Capture the cell that displays the provided text and extract its [x, y] central coordinate. 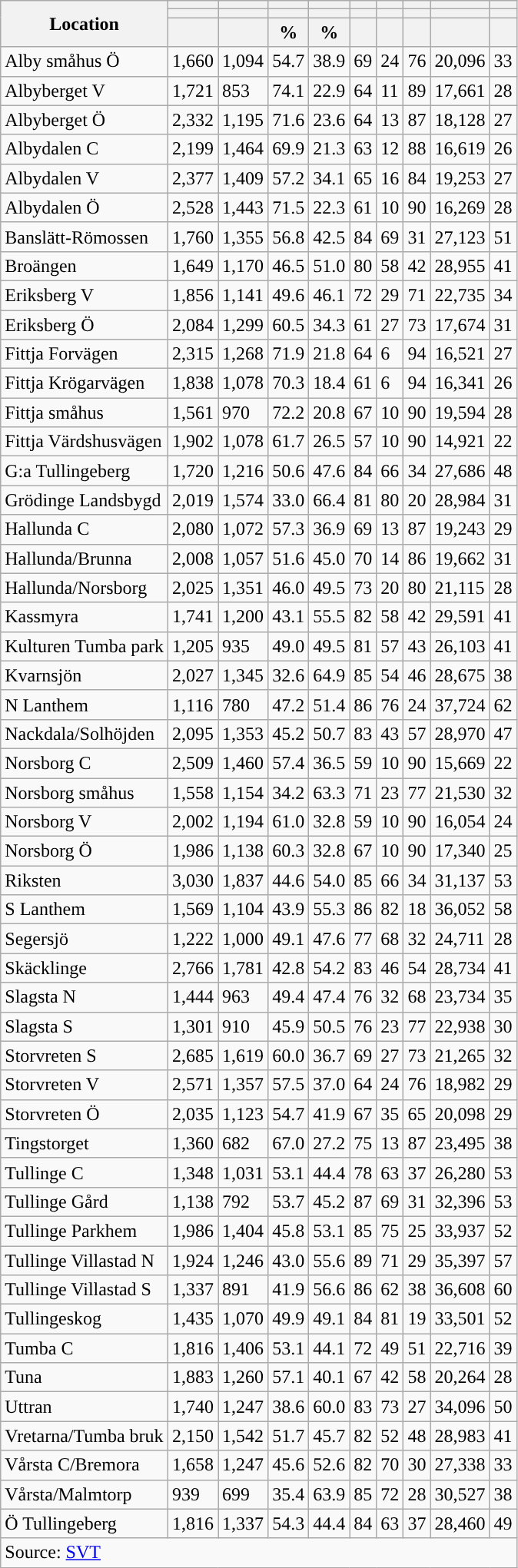
35,397 [460, 1261]
71.6 [289, 120]
19,243 [460, 529]
37,724 [460, 704]
1,409 [243, 178]
1,542 [243, 1436]
Tingstorget [85, 1143]
57.2 [289, 178]
46.0 [289, 588]
44.1 [329, 1348]
36,052 [460, 910]
1,558 [192, 792]
45.8 [289, 1231]
1,404 [243, 1231]
61.0 [289, 822]
74.1 [289, 91]
36.7 [329, 1056]
16,341 [460, 383]
1,351 [243, 588]
Fittja Värdshusvägen [85, 442]
2,002 [192, 822]
1,345 [243, 675]
1,094 [243, 61]
56.6 [329, 1290]
2,571 [192, 1085]
27.2 [329, 1143]
1,355 [243, 237]
Riksten [85, 880]
1,406 [243, 1348]
Norsborg V [85, 822]
Storvreten Ö [85, 1114]
19,662 [460, 559]
Fittja Forvägen [85, 354]
1,856 [192, 295]
Grödinge Landsbygd [85, 500]
16,521 [460, 354]
60 [503, 1290]
Tullinge Villastad S [85, 1290]
71.5 [289, 207]
51.0 [329, 266]
Tumba C [85, 1348]
63.9 [329, 1494]
36.9 [329, 529]
22.9 [329, 91]
67.0 [289, 1143]
Kvarnsjön [85, 675]
43.0 [289, 1261]
54.2 [329, 968]
2,019 [192, 500]
28,955 [460, 266]
1,924 [192, 1261]
1,741 [192, 617]
Albydalen V [85, 178]
1,268 [243, 354]
1,195 [243, 120]
11 [390, 91]
Eriksberg V [85, 295]
Kassmyra [85, 617]
32,396 [460, 1202]
2,095 [192, 734]
Tullinge Gård [85, 1202]
Slagsta S [85, 1026]
33.0 [289, 500]
699 [243, 1494]
40.1 [329, 1377]
1,740 [192, 1407]
1,200 [243, 617]
1,837 [243, 880]
28,984 [460, 500]
1,360 [192, 1143]
55.6 [329, 1261]
28,460 [460, 1523]
1,000 [243, 939]
1,464 [243, 149]
45.0 [329, 559]
Segersjö [85, 939]
15,669 [460, 763]
1,170 [243, 266]
1,348 [192, 1172]
29,591 [460, 617]
51.6 [289, 559]
1,260 [243, 1377]
780 [243, 704]
52.6 [329, 1465]
1,460 [243, 763]
1,660 [192, 61]
Eriksberg Ö [85, 325]
Vretarna/Tumba bruk [85, 1436]
56.8 [289, 237]
21.8 [329, 354]
45.6 [289, 1465]
22,735 [460, 295]
22,716 [460, 1348]
17,674 [460, 325]
1,154 [243, 792]
1,357 [243, 1085]
1,883 [192, 1377]
17,661 [460, 91]
1,435 [192, 1319]
28,970 [460, 734]
69.9 [289, 149]
1,443 [243, 207]
30,527 [460, 1494]
46.1 [329, 295]
19,594 [460, 413]
1,760 [192, 237]
47 [503, 734]
682 [243, 1143]
34.1 [329, 178]
1,658 [192, 1465]
Albydalen C [85, 149]
Albydalen Ö [85, 207]
49.6 [289, 295]
1,194 [243, 822]
57.5 [289, 1085]
792 [243, 1202]
2,027 [192, 675]
46.5 [289, 266]
53.7 [289, 1202]
21.3 [329, 149]
14,921 [460, 442]
Nackdala/Solhöjden [85, 734]
2,150 [192, 1436]
2,084 [192, 325]
38.9 [329, 61]
2,377 [192, 178]
28,675 [460, 675]
42.8 [289, 968]
24,711 [460, 939]
Albyberget V [85, 91]
35.4 [289, 1494]
55.5 [329, 617]
27,338 [460, 1465]
16,619 [460, 149]
36,608 [460, 1290]
Norsborg C [85, 763]
891 [243, 1290]
1,721 [192, 91]
54.0 [329, 880]
1,072 [243, 529]
1,838 [192, 383]
31,137 [460, 880]
Ö Tullingeberg [85, 1523]
49.0 [289, 646]
57.3 [289, 529]
39 [503, 1348]
44.6 [289, 880]
1,057 [243, 559]
2,035 [192, 1114]
Norsborg Ö [85, 851]
2,685 [192, 1056]
57.4 [289, 763]
1,141 [243, 295]
1,569 [192, 910]
34.2 [289, 792]
1,444 [192, 997]
45.7 [329, 1436]
37.0 [329, 1085]
1,246 [243, 1261]
20.8 [329, 413]
26,280 [460, 1172]
1,301 [192, 1026]
61.7 [289, 442]
Tuna [85, 1377]
47.4 [329, 997]
Source: SVT [258, 1553]
910 [243, 1026]
20,096 [460, 61]
42.5 [329, 237]
2,080 [192, 529]
64.9 [329, 675]
1,116 [192, 704]
66.4 [329, 500]
Hallunda C [85, 529]
Hallunda/Norsborg [85, 588]
26.5 [329, 442]
G:a Tullingeberg [85, 471]
1,299 [243, 325]
63.3 [329, 792]
Albyberget Ö [85, 120]
Banslätt-Römossen [85, 237]
Vårsta/Malmtorp [85, 1494]
20,264 [460, 1377]
38.6 [289, 1407]
935 [243, 646]
21,115 [460, 588]
43.9 [289, 910]
16 [390, 178]
1,031 [243, 1172]
88 [417, 149]
1,649 [192, 266]
16,054 [460, 822]
18,128 [460, 120]
853 [243, 91]
22.3 [329, 207]
28,983 [460, 1436]
18,982 [460, 1085]
Storvreten S [85, 1056]
43.1 [289, 617]
28,734 [460, 968]
1,205 [192, 646]
45.9 [289, 1026]
78 [363, 1172]
22,938 [460, 1026]
71.9 [289, 354]
N Lanthem [85, 704]
1,222 [192, 939]
1,104 [243, 910]
21,530 [460, 792]
Location [85, 24]
1,123 [243, 1114]
19,253 [460, 178]
27,123 [460, 237]
60.5 [289, 325]
50 [503, 1407]
18.4 [329, 383]
2,509 [192, 763]
21,265 [460, 1056]
72.2 [289, 413]
23.6 [329, 120]
51.4 [329, 704]
33,501 [460, 1319]
20,098 [460, 1114]
2,025 [192, 588]
34,096 [460, 1407]
70.3 [289, 383]
32.6 [289, 675]
14 [390, 559]
49.4 [289, 997]
18 [417, 910]
2,315 [192, 354]
963 [243, 997]
Tullinge Parkhem [85, 1231]
S Lanthem [85, 910]
1,619 [243, 1056]
Storvreten V [85, 1085]
19 [417, 1319]
Uttran [85, 1407]
1,070 [243, 1319]
33,937 [460, 1231]
23,495 [460, 1143]
51.7 [289, 1436]
Tullingeskog [85, 1319]
2,199 [192, 149]
26,103 [460, 646]
939 [192, 1494]
Fittja småhus [85, 413]
1,216 [243, 471]
Fittja Krögarvägen [85, 383]
50.7 [329, 734]
55.3 [329, 910]
23,734 [460, 997]
36.5 [329, 763]
2,528 [192, 207]
Slagsta N [85, 997]
1,561 [192, 413]
1,781 [243, 968]
12 [390, 149]
1,720 [192, 471]
54.3 [289, 1523]
Hallunda/Brunna [85, 559]
50.6 [289, 471]
2,766 [192, 968]
Broängen [85, 266]
57.1 [289, 1377]
27,686 [460, 471]
49.9 [289, 1319]
Tullinge C [85, 1172]
Vårsta C/Bremora [85, 1465]
Skäcklinge [85, 968]
1,574 [243, 500]
1,353 [243, 734]
Norsborg småhus [85, 792]
34.3 [329, 325]
50.5 [329, 1026]
1,902 [192, 442]
47.2 [289, 704]
17,340 [460, 851]
3,030 [192, 880]
Kulturen Tumba park [85, 646]
Tullinge Villastad N [85, 1261]
16,269 [460, 207]
970 [243, 413]
2,332 [192, 120]
60.3 [289, 851]
Alby småhus Ö [85, 61]
2,008 [192, 559]
